Return [X, Y] of the center of cell containing provided text 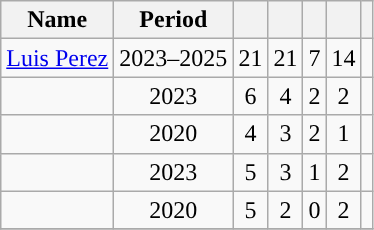
Luis Perez [58, 58]
0 [314, 210]
Name [58, 20]
14 [344, 58]
2023–2025 [174, 58]
6 [250, 96]
Period [174, 20]
7 [314, 58]
